Capture the cell that displays the provided text and extract its (X, Y) central coordinate. 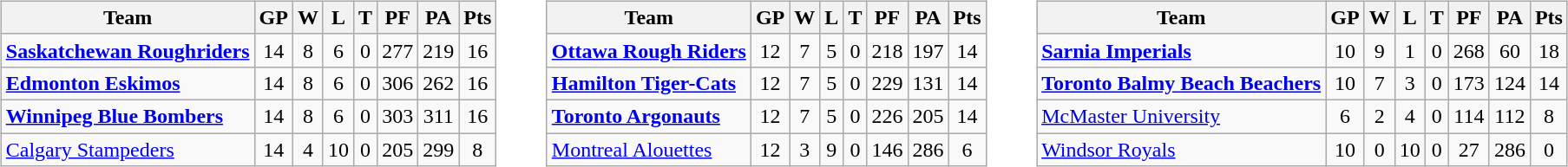
Toronto Balmy Beach Beachers (1182, 83)
229 (887, 83)
277 (397, 50)
Toronto Argonauts (649, 116)
218 (887, 50)
Hamilton Tiger-Cats (649, 83)
114 (1468, 116)
Edmonton Eskimos (128, 83)
27 (1468, 150)
124 (1510, 83)
131 (928, 83)
112 (1510, 116)
Winnipeg Blue Bombers (128, 116)
1 (1409, 50)
Saskatchewan Roughriders (128, 50)
Sarnia Imperials (1182, 50)
299 (439, 150)
Montreal Alouettes (649, 150)
303 (397, 116)
226 (887, 116)
Calgary Stampeders (128, 150)
2 (1380, 116)
173 (1468, 83)
Ottawa Rough Riders (649, 50)
262 (439, 83)
197 (928, 50)
219 (439, 50)
146 (887, 150)
Windsor Royals (1182, 150)
McMaster University (1182, 116)
311 (439, 116)
306 (397, 83)
18 (1548, 50)
60 (1510, 50)
268 (1468, 50)
